Provide the (x, y) coordinate of the cell's center where the given text is located.  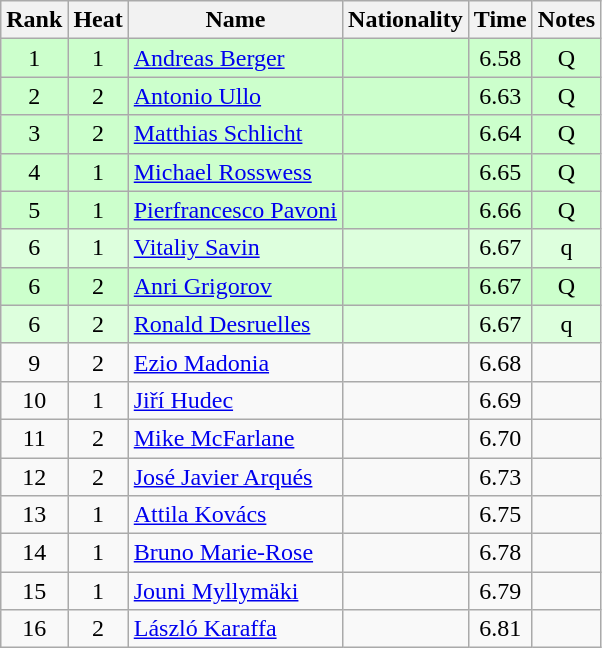
Mike McFarlane (235, 438)
6.70 (500, 438)
15 (34, 591)
Antonio Ullo (235, 96)
16 (34, 629)
Andreas Berger (235, 58)
6.58 (500, 58)
6.73 (500, 477)
6.66 (500, 210)
6.81 (500, 629)
10 (34, 400)
Ronald Desruelles (235, 324)
4 (34, 172)
6.68 (500, 362)
6.79 (500, 591)
6.63 (500, 96)
Name (235, 20)
Rank (34, 20)
Notes (566, 20)
László Karaffa (235, 629)
5 (34, 210)
14 (34, 553)
Bruno Marie-Rose (235, 553)
Attila Kovács (235, 515)
6.65 (500, 172)
José Javier Arqués (235, 477)
6.75 (500, 515)
Pierfrancesco Pavoni (235, 210)
Michael Rosswess (235, 172)
Matthias Schlicht (235, 134)
Vitaliy Savin (235, 248)
6.78 (500, 553)
3 (34, 134)
Nationality (406, 20)
6.64 (500, 134)
Time (500, 20)
6.69 (500, 400)
13 (34, 515)
11 (34, 438)
Jiří Hudec (235, 400)
Ezio Madonia (235, 362)
Jouni Myllymäki (235, 591)
9 (34, 362)
12 (34, 477)
Heat (98, 20)
Anri Grigorov (235, 286)
